Return the [x, y] coordinate for the center point of the cell that contains the specified text.  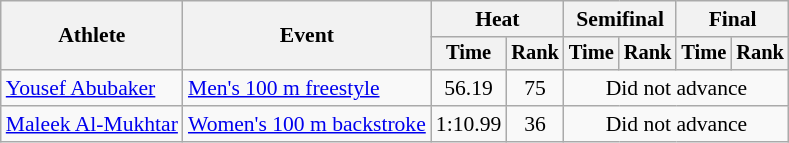
Maleek Al-Mukhtar [92, 124]
Women's 100 m backstroke [307, 124]
75 [535, 88]
1:10.99 [468, 124]
Final [732, 19]
Event [307, 36]
Heat [498, 19]
Athlete [92, 36]
Semifinal [620, 19]
36 [535, 124]
Yousef Abubaker [92, 88]
Men's 100 m freestyle [307, 88]
56.19 [468, 88]
